Extract the (X, Y) coordinate from the center of the cell holding the provided text.  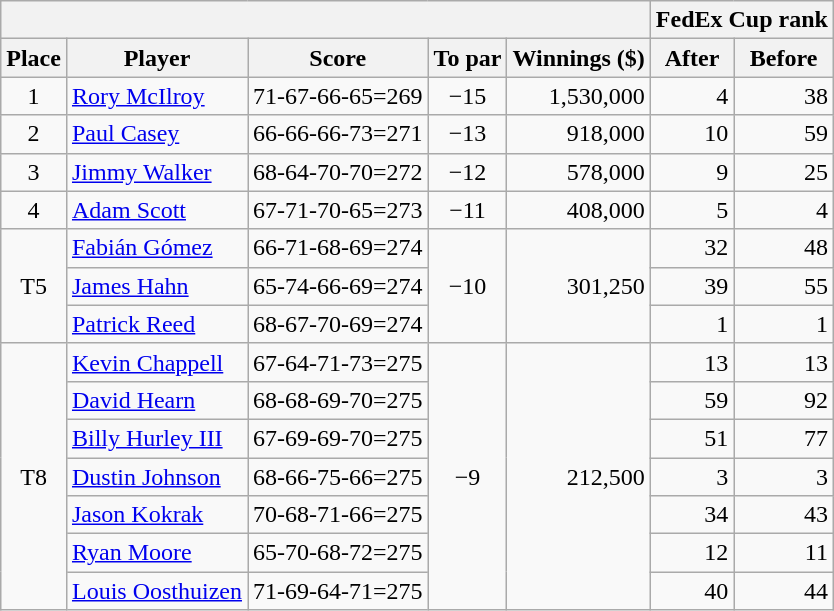
9 (692, 172)
38 (784, 96)
12 (692, 553)
918,000 (578, 134)
Paul Casey (156, 134)
1,530,000 (578, 96)
67-71-70-65=273 (338, 210)
Place (34, 58)
Dustin Johnson (156, 477)
To par (468, 58)
−10 (468, 286)
92 (784, 400)
43 (784, 515)
11 (784, 553)
70-68-71-66=275 (338, 515)
10 (692, 134)
67-69-69-70=275 (338, 438)
68-66-75-66=275 (338, 477)
Player (156, 58)
−11 (468, 210)
David Hearn (156, 400)
71-69-64-71=275 (338, 591)
Before (784, 58)
−13 (468, 134)
T5 (34, 286)
65-70-68-72=275 (338, 553)
FedEx Cup rank (742, 20)
Louis Oosthuizen (156, 591)
Adam Scott (156, 210)
48 (784, 248)
James Hahn (156, 286)
40 (692, 591)
212,500 (578, 476)
32 (692, 248)
71-67-66-65=269 (338, 96)
Jason Kokrak (156, 515)
T8 (34, 476)
65-74-66-69=274 (338, 286)
55 (784, 286)
Rory McIlroy (156, 96)
25 (784, 172)
Jimmy Walker (156, 172)
Fabián Gómez (156, 248)
44 (784, 591)
67-64-71-73=275 (338, 362)
66-66-66-73=271 (338, 134)
68-67-70-69=274 (338, 324)
77 (784, 438)
−15 (468, 96)
39 (692, 286)
68-68-69-70=275 (338, 400)
Winnings ($) (578, 58)
After (692, 58)
Kevin Chappell (156, 362)
66-71-68-69=274 (338, 248)
34 (692, 515)
68-64-70-70=272 (338, 172)
Patrick Reed (156, 324)
−12 (468, 172)
51 (692, 438)
2 (34, 134)
578,000 (578, 172)
Score (338, 58)
5 (692, 210)
−9 (468, 476)
408,000 (578, 210)
Ryan Moore (156, 553)
301,250 (578, 286)
Billy Hurley III (156, 438)
